Pinpoint the cell where the given text exists, returning its (x, y) midpoint coordinate. 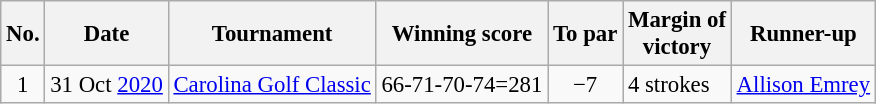
Runner-up (803, 34)
66-71-70-74=281 (462, 85)
Winning score (462, 34)
To par (586, 34)
Allison Emrey (803, 85)
4 strokes (678, 85)
Date (106, 34)
No. (23, 34)
Carolina Golf Classic (272, 85)
31 Oct 2020 (106, 85)
−7 (586, 85)
1 (23, 85)
Margin ofvictory (678, 34)
Tournament (272, 34)
